Provide the [x, y] coordinate of the cell's center where the given text is located.  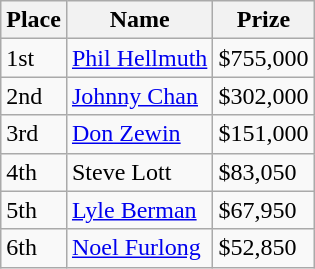
$83,050 [264, 172]
$151,000 [264, 134]
1st [34, 58]
6th [34, 248]
$52,850 [264, 248]
$755,000 [264, 58]
$302,000 [264, 96]
Name [139, 20]
Phil Hellmuth [139, 58]
$67,950 [264, 210]
Don Zewin [139, 134]
Noel Furlong [139, 248]
2nd [34, 96]
4th [34, 172]
Place [34, 20]
5th [34, 210]
Prize [264, 20]
Johnny Chan [139, 96]
Lyle Berman [139, 210]
3rd [34, 134]
Steve Lott [139, 172]
